Scan for the cell matching the given text and deliver its (X, Y) coordinate at center. 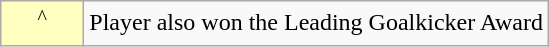
Player also won the Leading Goalkicker Award (316, 24)
^ (42, 24)
